Return the (x, y) coordinate for the center point of the cell that contains the specified text.  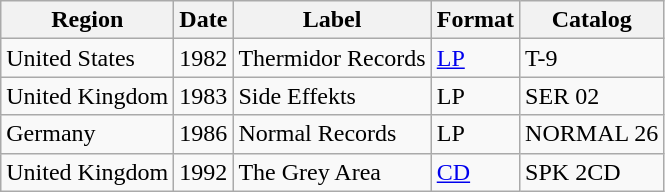
Catalog (592, 20)
1986 (204, 134)
1983 (204, 96)
Format (475, 20)
Side Effekts (332, 96)
Thermidor Records (332, 58)
1992 (204, 172)
T-9 (592, 58)
Normal Records (332, 134)
NORMAL 26 (592, 134)
The Grey Area (332, 172)
CD (475, 172)
1982 (204, 58)
Germany (88, 134)
SPK 2CD (592, 172)
Date (204, 20)
SER 02 (592, 96)
Label (332, 20)
United States (88, 58)
Region (88, 20)
